Detect which cell encompasses the target text, then output its (x, y) center coordinate. 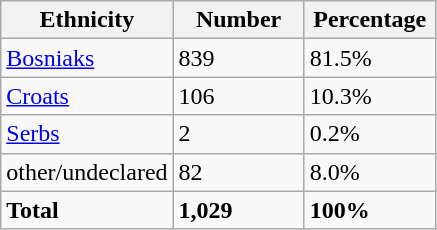
81.5% (370, 58)
Number (238, 20)
other/undeclared (87, 172)
Serbs (87, 134)
106 (238, 96)
Total (87, 210)
10.3% (370, 96)
Percentage (370, 20)
1,029 (238, 210)
82 (238, 172)
100% (370, 210)
839 (238, 58)
0.2% (370, 134)
8.0% (370, 172)
Bosniaks (87, 58)
Croats (87, 96)
Ethnicity (87, 20)
2 (238, 134)
